Return the (X, Y) coordinate for the center point of the cell that contains the specified text.  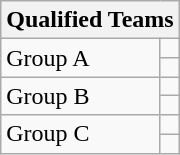
Group A (81, 58)
Group B (81, 96)
Group C (81, 134)
Qualified Teams (90, 20)
